Capture the cell that displays the provided text and extract its [X, Y] central coordinate. 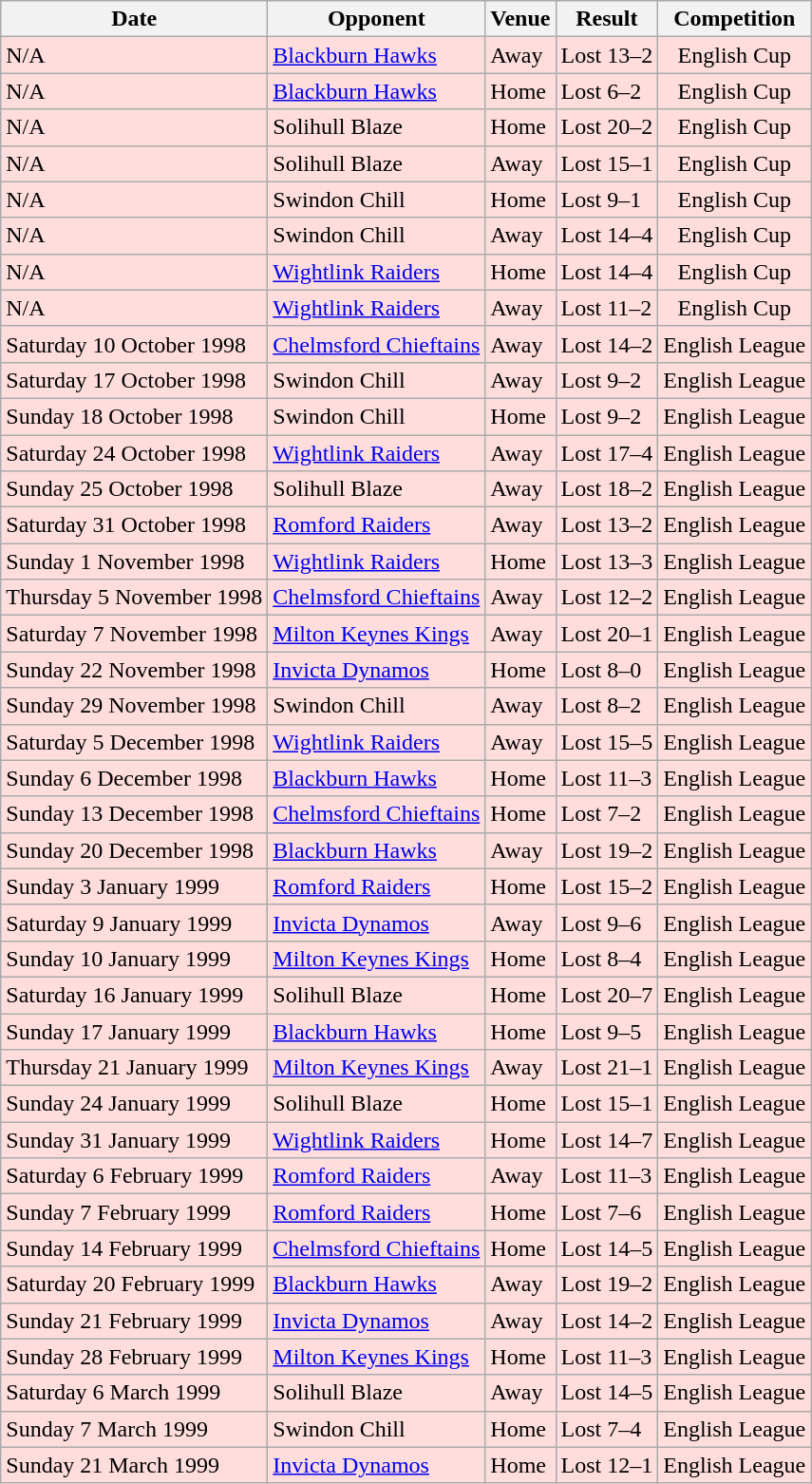
Lost 14–7 [607, 1140]
Venue [520, 19]
Sunday 25 October 1998 [135, 489]
Lost 12–2 [607, 598]
Sunday 17 January 1999 [135, 1031]
Sunday 6 December 1998 [135, 778]
Saturday 24 October 1998 [135, 453]
Lost 8–0 [607, 670]
Lost 7–4 [607, 1429]
Thursday 21 January 1999 [135, 1068]
Sunday 31 January 1999 [135, 1140]
Saturday 5 December 1998 [135, 742]
Sunday 20 December 1998 [135, 850]
Lost 15–2 [607, 886]
Lost 11–2 [607, 308]
Sunday 24 January 1999 [135, 1104]
Sunday 29 November 1998 [135, 706]
Saturday 16 January 1999 [135, 995]
Saturday 6 February 1999 [135, 1176]
Sunday 1 November 1998 [135, 561]
Saturday 17 October 1998 [135, 380]
Thursday 5 November 1998 [135, 598]
Lost 20–1 [607, 634]
Saturday 7 November 1998 [135, 634]
Lost 9–6 [607, 923]
Lost 18–2 [607, 489]
Lost 21–1 [607, 1068]
Lost 20–2 [607, 127]
Lost 12–1 [607, 1465]
Sunday 28 February 1999 [135, 1357]
Lost 8–2 [607, 706]
Lost 9–1 [607, 200]
Sunday 7 February 1999 [135, 1212]
Saturday 9 January 1999 [135, 923]
Lost 7–2 [607, 814]
Lost 8–4 [607, 959]
Result [607, 19]
Lost 17–4 [607, 453]
Lost 7–6 [607, 1212]
Saturday 31 October 1998 [135, 525]
Saturday 6 March 1999 [135, 1393]
Sunday 21 March 1999 [135, 1465]
Sunday 13 December 1998 [135, 814]
Date [135, 19]
Saturday 10 October 1998 [135, 344]
Lost 13–3 [607, 561]
Lost 15–5 [607, 742]
Sunday 14 February 1999 [135, 1248]
Saturday 20 February 1999 [135, 1284]
Lost 20–7 [607, 995]
Sunday 18 October 1998 [135, 416]
Sunday 22 November 1998 [135, 670]
Opponent [376, 19]
Sunday 21 February 1999 [135, 1321]
Sunday 3 January 1999 [135, 886]
Lost 9–5 [607, 1031]
Sunday 10 January 1999 [135, 959]
Competition [735, 19]
Sunday 7 March 1999 [135, 1429]
Lost 6–2 [607, 91]
